Pinpoint the cell where the given text exists, returning its [X, Y] midpoint coordinate. 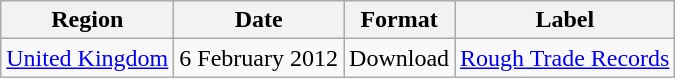
Format [400, 20]
Download [400, 58]
Region [88, 20]
Label [565, 20]
Date [259, 20]
Rough Trade Records [565, 58]
6 February 2012 [259, 58]
United Kingdom [88, 58]
